Pinpoint the cell where the given text exists, returning its [x, y] midpoint coordinate. 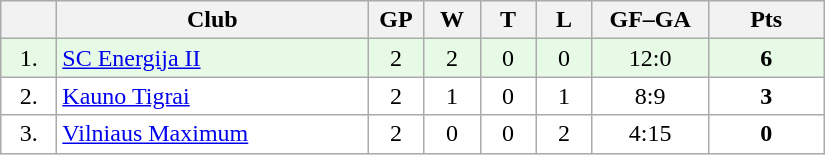
3. [29, 134]
3 [766, 96]
Kauno Tigrai [212, 96]
Pts [766, 20]
W [452, 20]
8:9 [650, 96]
Vilniaus Maximum [212, 134]
1. [29, 58]
GF–GA [650, 20]
GP [396, 20]
2. [29, 96]
L [564, 20]
T [508, 20]
Club [212, 20]
4:15 [650, 134]
12:0 [650, 58]
SC Energija II [212, 58]
6 [766, 58]
